Find where the given text appears and provide that cell's center as (x, y) coordinate. 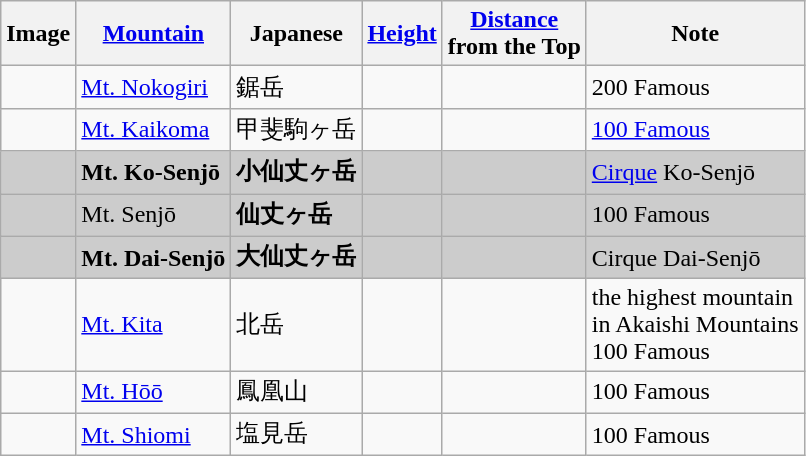
Mt. Shiomi (154, 434)
塩見岳 (296, 434)
Mt. Hōō (154, 392)
Mt. Kita (154, 325)
鋸岳 (296, 88)
小仙丈ヶ岳 (296, 172)
Mt. Senjō (154, 216)
Mountain (154, 34)
鳳凰山 (296, 392)
Height (402, 34)
Mt. Nokogiri (154, 88)
Mt. Ko-Senjō (154, 172)
北岳 (296, 325)
甲斐駒ヶ岳 (296, 130)
the highest mountainin Akaishi Mountains100 Famous (695, 325)
仙丈ヶ岳 (296, 216)
Mt. Kaikoma (154, 130)
大仙丈ヶ岳 (296, 258)
Cirque Dai-Senjō (695, 258)
Japanese (296, 34)
Cirque Ko-Senjō (695, 172)
Distancefrom the Top (514, 34)
Mt. Dai-Senjō (154, 258)
Note (695, 34)
200 Famous (695, 88)
Image (38, 34)
